Identify which cell holds the provided text, then report its (X, Y) central coordinate. 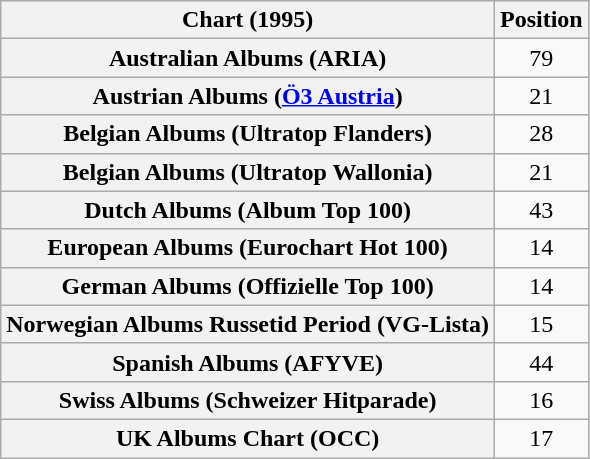
43 (541, 210)
UK Albums Chart (OCC) (248, 438)
Austrian Albums (Ö3 Austria) (248, 96)
17 (541, 438)
Norwegian Albums Russetid Period (VG-Lista) (248, 324)
Dutch Albums (Album Top 100) (248, 210)
Chart (1995) (248, 20)
79 (541, 58)
Spanish Albums (AFYVE) (248, 362)
Belgian Albums (Ultratop Flanders) (248, 134)
15 (541, 324)
German Albums (Offizielle Top 100) (248, 286)
28 (541, 134)
Australian Albums (ARIA) (248, 58)
European Albums (Eurochart Hot 100) (248, 248)
Belgian Albums (Ultratop Wallonia) (248, 172)
Position (541, 20)
44 (541, 362)
Swiss Albums (Schweizer Hitparade) (248, 400)
16 (541, 400)
